Extract the (X, Y) coordinate from the center of the cell holding the provided text.  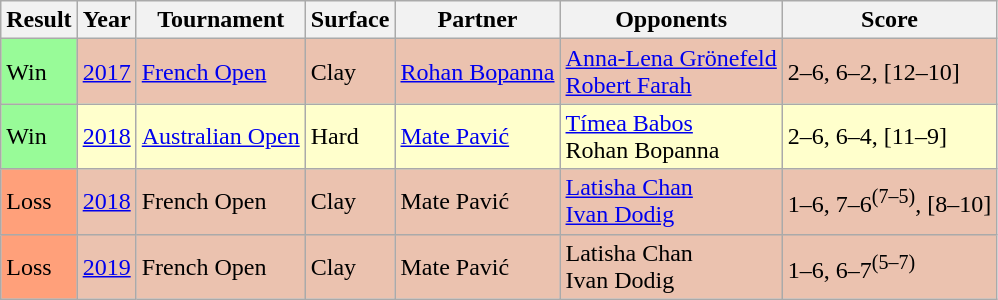
Australian Open (220, 136)
Result (39, 20)
2–6, 6–4, [11–9] (889, 136)
2017 (106, 72)
2019 (106, 266)
Hard (350, 136)
Anna-Lena Grönefeld Robert Farah (671, 72)
Rohan Bopanna (478, 72)
Year (106, 20)
Tournament (220, 20)
1–6, 6–7(5–7) (889, 266)
Opponents (671, 20)
Score (889, 20)
1–6, 7–6(7–5), [8–10] (889, 202)
Surface (350, 20)
Tímea Babos Rohan Bopanna (671, 136)
Partner (478, 20)
2–6, 6–2, [12–10] (889, 72)
